Locate the cell with the specified text and output its [x, y] center coordinate. 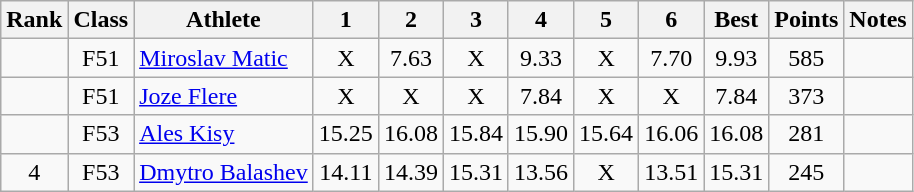
14.11 [346, 172]
6 [672, 20]
Points [806, 20]
Notes [878, 20]
Miroslav Matic [224, 58]
7.70 [672, 58]
Best [736, 20]
585 [806, 58]
15.90 [540, 134]
281 [806, 134]
15.25 [346, 134]
2 [410, 20]
Joze Flere [224, 96]
Class [101, 20]
13.56 [540, 172]
1 [346, 20]
3 [476, 20]
373 [806, 96]
15.64 [606, 134]
245 [806, 172]
13.51 [672, 172]
9.33 [540, 58]
16.06 [672, 134]
7.63 [410, 58]
5 [606, 20]
Ales Kisy [224, 134]
Rank [34, 20]
14.39 [410, 172]
Athlete [224, 20]
9.93 [736, 58]
15.84 [476, 134]
Dmytro Balashev [224, 172]
